Output the (x, y) coordinate of the center of the cell containing the given text.  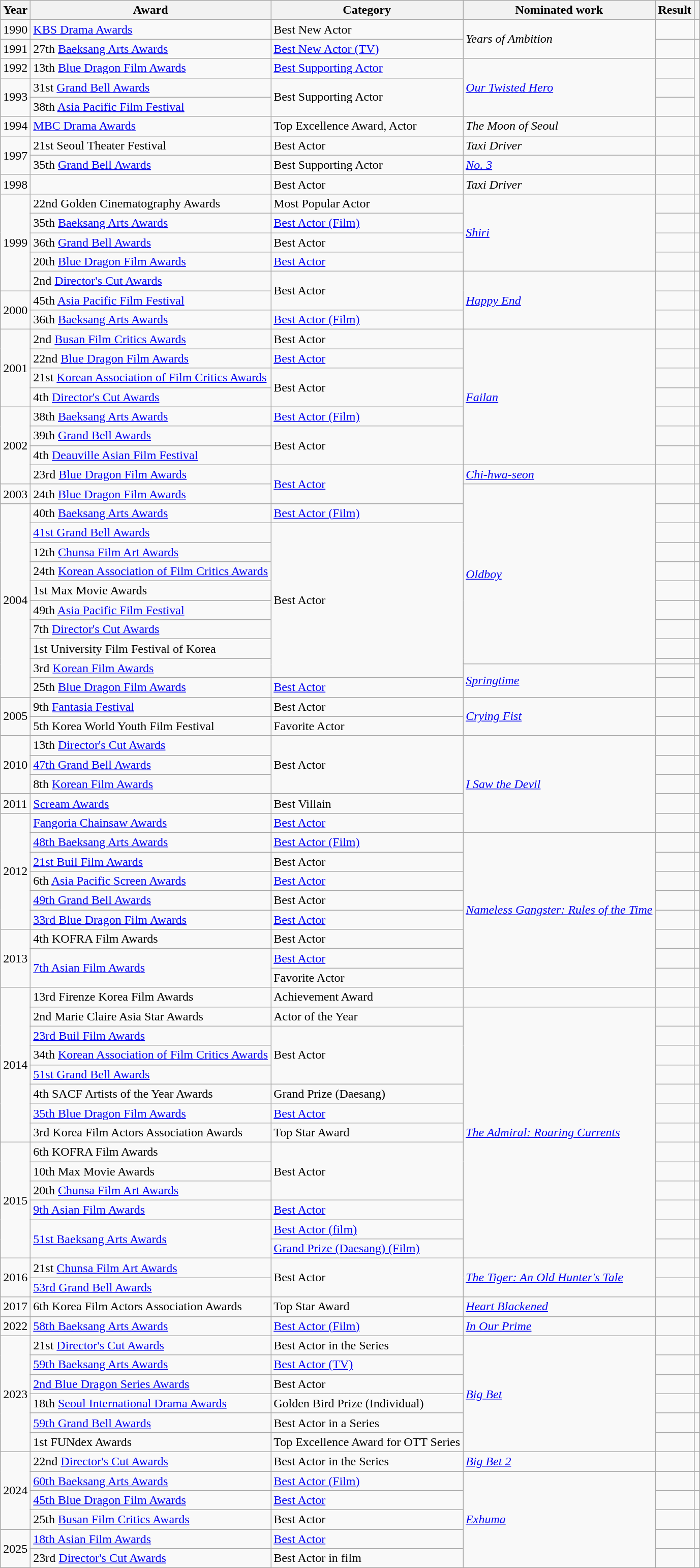
1991 (15, 49)
Best Villain (367, 803)
Best New Actor (367, 29)
10th Max Movie Awards (150, 1171)
Best Actor (film) (367, 1229)
Award (150, 10)
Scream Awards (150, 803)
2000 (15, 310)
Best Actor (TV) (367, 1365)
Top Excellence Award for OTT Series (367, 1442)
6th Korea Film Actors Association Awards (150, 1307)
13th Blue Dragon Film Awards (150, 68)
MBC Drama Awards (150, 126)
22nd Director's Cut Awards (150, 1461)
Best Actor in a Series (367, 1423)
31st Grand Bell Awards (150, 87)
1st University Film Festival of Korea (150, 649)
2005 (15, 716)
13th Director's Cut Awards (150, 745)
2016 (15, 1278)
25th Busan Film Critics Awards (150, 1520)
2025 (15, 1549)
Grand Prize (Daesang) (Film) (367, 1249)
6th Asia Pacific Screen Awards (150, 881)
45th Blue Dragon Film Awards (150, 1500)
3rd Korean Film Awards (150, 668)
Golden Bird Prize (Individual) (367, 1403)
2nd Busan Film Critics Awards (150, 339)
2004 (15, 600)
2017 (15, 1307)
4th KOFRA Film Awards (150, 939)
2011 (15, 803)
2002 (15, 445)
34th Korean Association of Film Critics Awards (150, 1055)
60th Baeksang Arts Awards (150, 1481)
KBS Drama Awards (150, 29)
41st Grand Bell Awards (150, 532)
2023 (15, 1394)
58th Baeksang Arts Awards (150, 1326)
3rd Korea Film Actors Association Awards (150, 1132)
21st Seoul Theater Festival (150, 145)
6th KOFRA Film Awards (150, 1152)
20th Blue Dragon Film Awards (150, 262)
Best New Actor (TV) (367, 49)
21st Buil Film Awards (150, 862)
33rd Blue Dragon Film Awards (150, 920)
51st Grand Bell Awards (150, 1074)
I Saw the Devil (559, 784)
5th Korea World Youth Film Festival (150, 726)
1st FUNdex Awards (150, 1442)
1990 (15, 29)
7th Asian Film Awards (150, 968)
The Moon of Seoul (559, 126)
2012 (15, 871)
Achievement Award (367, 997)
Big Bet 2 (559, 1461)
2024 (15, 1490)
24th Korean Association of Film Critics Awards (150, 571)
1992 (15, 68)
38th Baeksang Arts Awards (150, 416)
Failan (559, 397)
38th Asia Pacific Film Festival (150, 107)
2003 (15, 494)
49th Asia Pacific Film Festival (150, 610)
51st Baeksang Arts Awards (150, 1239)
Years of Ambition (559, 39)
8th Korean Film Awards (150, 784)
25th Blue Dragon Film Awards (150, 687)
1997 (15, 155)
27th Baeksang Arts Awards (150, 49)
23rd Buil Film Awards (150, 1036)
Category (367, 10)
No. 3 (559, 165)
Top Excellence Award, Actor (367, 126)
1994 (15, 126)
9th Fantasia Festival (150, 707)
Most Popular Actor (367, 203)
Happy End (559, 300)
Actor of the Year (367, 1016)
35th Baeksang Arts Awards (150, 223)
40th Baeksang Arts Awards (150, 513)
Nameless Gangster: Rules of the Time (559, 910)
36th Baeksang Arts Awards (150, 320)
Grand Prize (Daesang) (367, 1094)
18th Asian Film Awards (150, 1539)
21st Director's Cut Awards (150, 1345)
1993 (15, 97)
49th Grand Bell Awards (150, 900)
9th Asian Film Awards (150, 1210)
23rd Blue Dragon Film Awards (150, 474)
Big Bet (559, 1394)
1st Max Movie Awards (150, 591)
4th SACF Artists of the Year Awards (150, 1094)
23rd Director's Cut Awards (150, 1558)
2022 (15, 1326)
39th Grand Bell Awards (150, 436)
The Admiral: Roaring Currents (559, 1133)
53rd Grand Bell Awards (150, 1287)
24th Blue Dragon Film Awards (150, 494)
Chi-hwa-seon (559, 474)
47th Grand Bell Awards (150, 765)
2nd Blue Dragon Series Awards (150, 1384)
59th Grand Bell Awards (150, 1423)
2010 (15, 765)
35th Blue Dragon Film Awards (150, 1113)
12th Chunsa Film Art Awards (150, 552)
2014 (15, 1065)
18th Seoul International Drama Awards (150, 1403)
Year (15, 10)
2001 (15, 368)
2015 (15, 1200)
1998 (15, 184)
Nominated work (559, 10)
Result (675, 10)
21st Chunsa Film Art Awards (150, 1268)
1999 (15, 242)
36th Grand Bell Awards (150, 243)
7th Director's Cut Awards (150, 629)
The Tiger: An Old Hunter's Tale (559, 1278)
21st Korean Association of Film Critics Awards (150, 378)
45th Asia Pacific Film Festival (150, 300)
Exhuma (559, 1520)
20th Chunsa Film Art Awards (150, 1191)
48th Baeksang Arts Awards (150, 842)
Shiri (559, 232)
13rd Firenze Korea Film Awards (150, 997)
Best Actor in film (367, 1558)
2nd Director's Cut Awards (150, 281)
59th Baeksang Arts Awards (150, 1365)
Oldboy (559, 574)
2nd Marie Claire Asia Star Awards (150, 1016)
Fangoria Chainsaw Awards (150, 823)
22nd Golden Cinematography Awards (150, 203)
In Our Prime (559, 1326)
Crying Fist (559, 716)
22nd Blue Dragon Film Awards (150, 358)
2013 (15, 958)
Our Twisted Hero (559, 87)
4th Director's Cut Awards (150, 397)
4th Deauville Asian Film Festival (150, 455)
Heart Blackened (559, 1307)
35th Grand Bell Awards (150, 165)
Springtime (559, 680)
